From the cell containing the given text, extract its center point as [x, y] coordinate. 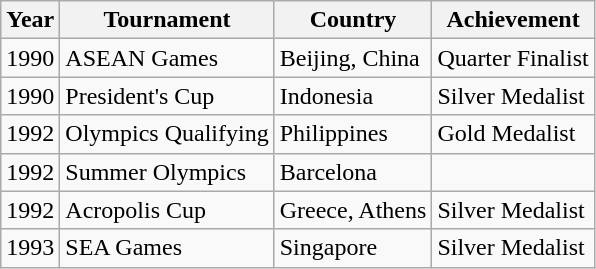
Quarter Finalist [513, 58]
Tournament [167, 20]
Achievement [513, 20]
Summer Olympics [167, 172]
Olympics Qualifying [167, 134]
Acropolis Cup [167, 210]
Philippines [353, 134]
1993 [30, 248]
Indonesia [353, 96]
Barcelona [353, 172]
Year [30, 20]
ASEAN Games [167, 58]
Greece, Athens [353, 210]
Country [353, 20]
SEA Games [167, 248]
Singapore [353, 248]
President's Cup [167, 96]
Gold Medalist [513, 134]
Beijing, China [353, 58]
